Identify which cell holds the provided text, then report its [x, y] central coordinate. 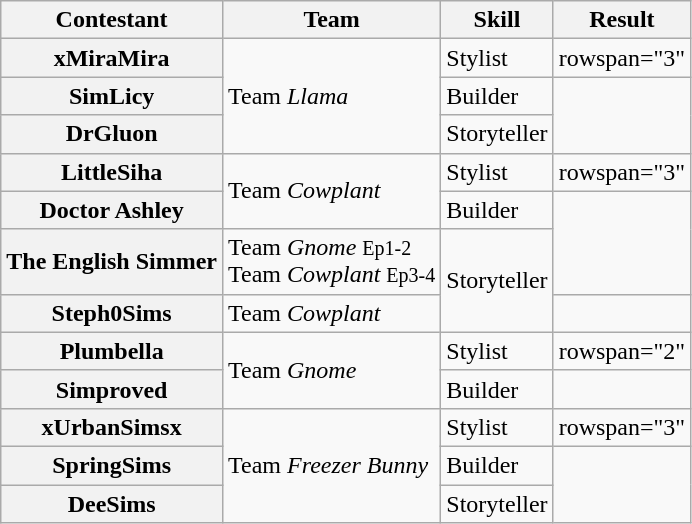
SpringSims [112, 465]
Steph0Sims [112, 313]
Team Llama [332, 96]
Doctor Ashley [112, 210]
xUrbanSimsx [112, 427]
DrGluon [112, 134]
The English Simmer [112, 262]
rowspan="2" [622, 351]
Team Gnome [332, 370]
DeeSims [112, 503]
Team Gnome Ep1-2Team Cowplant Ep3-4 [332, 262]
LittleSiha [112, 172]
SimLicy [112, 96]
Skill [497, 20]
Team Freezer Bunny [332, 465]
Contestant [112, 20]
Result [622, 20]
Team [332, 20]
Plumbella [112, 351]
Simproved [112, 389]
xMiraMira [112, 58]
